Determine the (x, y) coordinate at the center of the cell enclosing the given text.  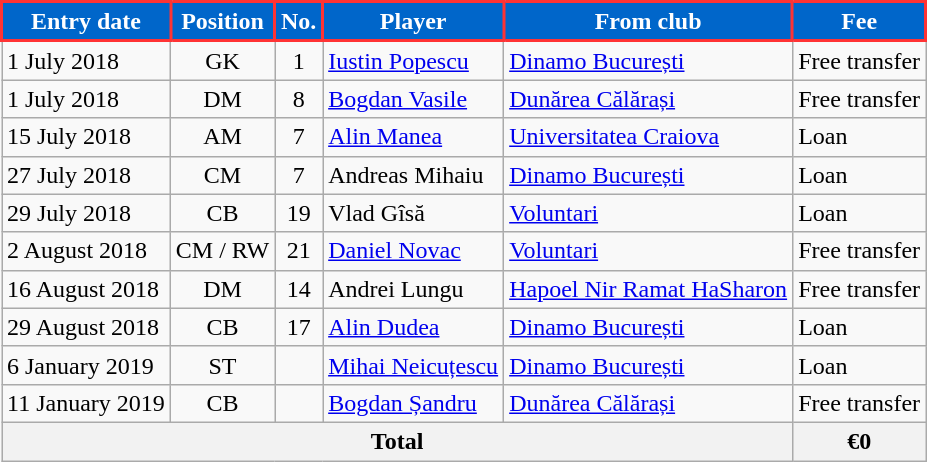
Fee (860, 22)
Total (398, 441)
6 January 2019 (86, 365)
11 January 2019 (86, 403)
CM / RW (222, 251)
2 August 2018 (86, 251)
29 July 2018 (86, 213)
17 (299, 327)
19 (299, 213)
14 (299, 289)
CM (222, 175)
Bogdan Vasile (414, 99)
Vlad Gîsă (414, 213)
Alin Dudea (414, 327)
29 August 2018 (86, 327)
€0 (860, 441)
21 (299, 251)
No. (299, 22)
ST (222, 365)
27 July 2018 (86, 175)
16 August 2018 (86, 289)
Andrei Lungu (414, 289)
Bogdan Șandru (414, 403)
Entry date (86, 22)
From club (648, 22)
Mihai Neicuțescu (414, 365)
1 (299, 60)
AM (222, 137)
Player (414, 22)
Universitatea Craiova (648, 137)
Iustin Popescu (414, 60)
15 July 2018 (86, 137)
Hapoel Nir Ramat HaSharon (648, 289)
8 (299, 99)
Alin Manea (414, 137)
GK (222, 60)
Position (222, 22)
Daniel Novac (414, 251)
Andreas Mihaiu (414, 175)
